Find where the given text appears and provide that cell's center as [X, Y] coordinate. 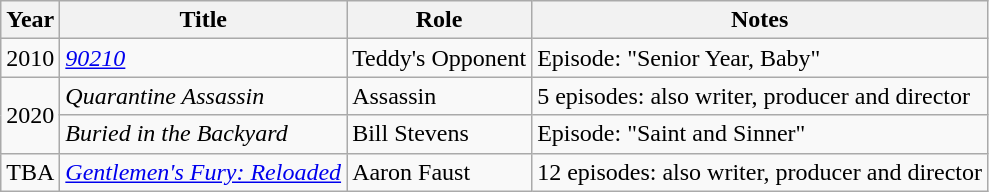
Role [440, 20]
Bill Stevens [440, 134]
Quarantine Assassin [204, 96]
Buried in the Backyard [204, 134]
Aaron Faust [440, 172]
TBA [30, 172]
Year [30, 20]
12 episodes: also writer, producer and director [760, 172]
Notes [760, 20]
Gentlemen's Fury: Reloaded [204, 172]
Title [204, 20]
Episode: "Senior Year, Baby" [760, 58]
2020 [30, 115]
2010 [30, 58]
Assassin [440, 96]
Teddy's Opponent [440, 58]
90210 [204, 58]
5 episodes: also writer, producer and director [760, 96]
Episode: "Saint and Sinner" [760, 134]
